Pinpoint the cell where the given text exists, returning its (x, y) midpoint coordinate. 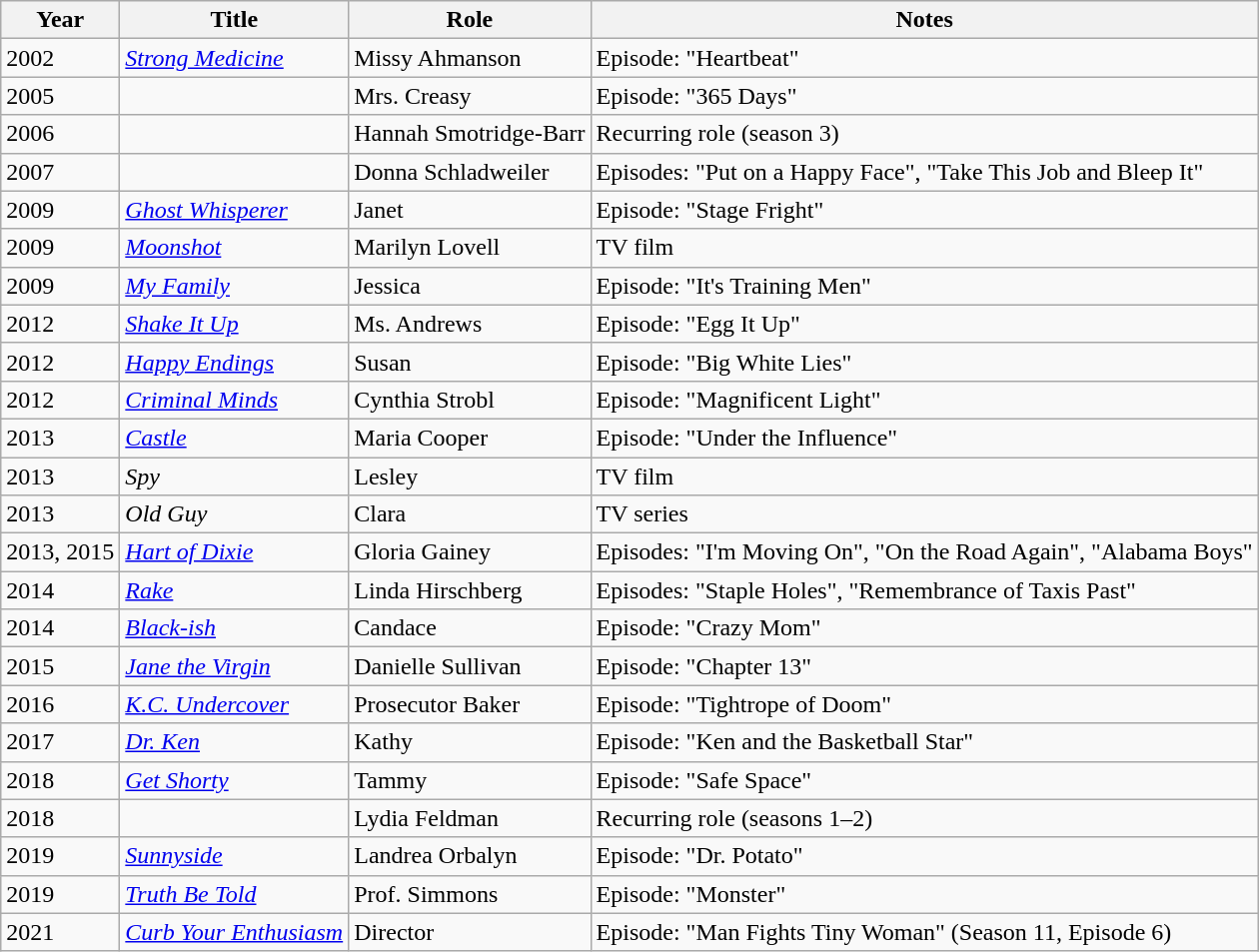
Ms. Andrews (470, 324)
Castle (234, 438)
Episode: "Under the Influence" (924, 438)
Episode: "Crazy Mom" (924, 628)
2015 (60, 666)
Moonshot (234, 248)
Criminal Minds (234, 400)
Episode: "Dr. Potato" (924, 856)
Prosecutor Baker (470, 704)
Tammy (470, 780)
Curb Your Enthusiasm (234, 932)
Role (470, 20)
Dr. Ken (234, 742)
Year (60, 20)
Episode: "365 Days" (924, 96)
Episode: "It's Training Men" (924, 286)
Black-ish (234, 628)
Rake (234, 590)
Director (470, 932)
Episodes: "Put on a Happy Face", "Take This Job and Bleep It" (924, 172)
2002 (60, 58)
Episode: "Tightrope of Doom" (924, 704)
Jessica (470, 286)
Gloria Gainey (470, 552)
Episode: "Magnificent Light" (924, 400)
Hart of Dixie (234, 552)
2013, 2015 (60, 552)
2021 (60, 932)
Episode: "Stage Fright" (924, 210)
My Family (234, 286)
Title (234, 20)
Episode: "Egg It Up" (924, 324)
Episode: "Safe Space" (924, 780)
TV series (924, 514)
Shake It Up (234, 324)
Janet (470, 210)
Landrea Orbalyn (470, 856)
Recurring role (seasons 1–2) (924, 818)
Lesley (470, 476)
Linda Hirschberg (470, 590)
Danielle Sullivan (470, 666)
Episode: "Ken and the Basketball Star" (924, 742)
Get Shorty (234, 780)
Episodes: "Staple Holes", "Remembrance of Taxis Past" (924, 590)
Episode: "Chapter 13" (924, 666)
Ghost Whisperer (234, 210)
2007 (60, 172)
Mrs. Creasy (470, 96)
Missy Ahmanson (470, 58)
Candace (470, 628)
2016 (60, 704)
Episode: "Big White Lies" (924, 362)
Maria Cooper (470, 438)
2006 (60, 134)
K.C. Undercover (234, 704)
Episode: "Heartbeat" (924, 58)
Spy (234, 476)
Notes (924, 20)
Hannah Smotridge-Barr (470, 134)
Prof. Simmons (470, 894)
Cynthia Strobl (470, 400)
Susan (470, 362)
Old Guy (234, 514)
Marilyn Lovell (470, 248)
Strong Medicine (234, 58)
Sunnyside (234, 856)
Truth Be Told (234, 894)
Donna Schladweiler (470, 172)
Happy Endings (234, 362)
Episode: "Monster" (924, 894)
Clara (470, 514)
Jane the Virgin (234, 666)
Episode: "Man Fights Tiny Woman" (Season 11, Episode 6) (924, 932)
Episodes: "I'm Moving On", "On the Road Again", "Alabama Boys" (924, 552)
Recurring role (season 3) (924, 134)
2017 (60, 742)
Kathy (470, 742)
Lydia Feldman (470, 818)
2005 (60, 96)
